Pinpoint the cell where the given text exists, returning its [X, Y] midpoint coordinate. 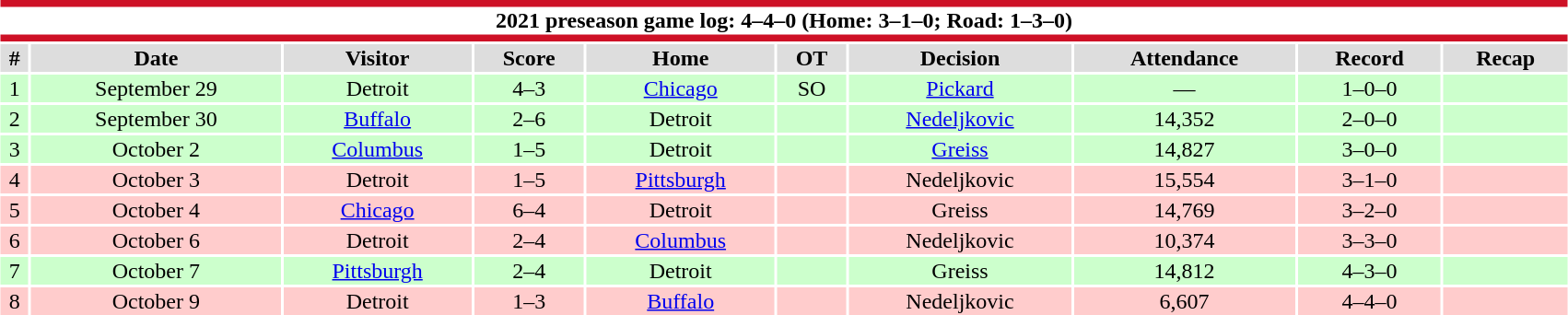
September 29 [157, 88]
— [1185, 88]
5 [15, 210]
Decision [960, 58]
1–0–0 [1369, 88]
Date [157, 58]
3 [15, 149]
1–3 [529, 301]
September 30 [157, 119]
SO [811, 88]
October 3 [157, 180]
14,827 [1185, 149]
2–0–0 [1369, 119]
10,374 [1185, 240]
3–3–0 [1369, 240]
OT [811, 58]
Visitor [378, 58]
October 9 [157, 301]
2021 preseason game log: 4–4–0 (Home: 3–1–0; Road: 1–3–0) [784, 20]
3–2–0 [1369, 210]
8 [15, 301]
6,607 [1185, 301]
6 [15, 240]
3–0–0 [1369, 149]
October 4 [157, 210]
Score [529, 58]
1 [15, 88]
6–4 [529, 210]
4–3 [529, 88]
Attendance [1185, 58]
4–3–0 [1369, 271]
14,812 [1185, 271]
7 [15, 271]
2–6 [529, 119]
3–1–0 [1369, 180]
4–4–0 [1369, 301]
Pickard [960, 88]
Record [1369, 58]
October 7 [157, 271]
4 [15, 180]
15,554 [1185, 180]
October 6 [157, 240]
Home [680, 58]
October 2 [157, 149]
14,769 [1185, 210]
# [15, 58]
14,352 [1185, 119]
Recap [1505, 58]
2 [15, 119]
